Search for the cell housing the specified text and yield its (X, Y) center coordinate. 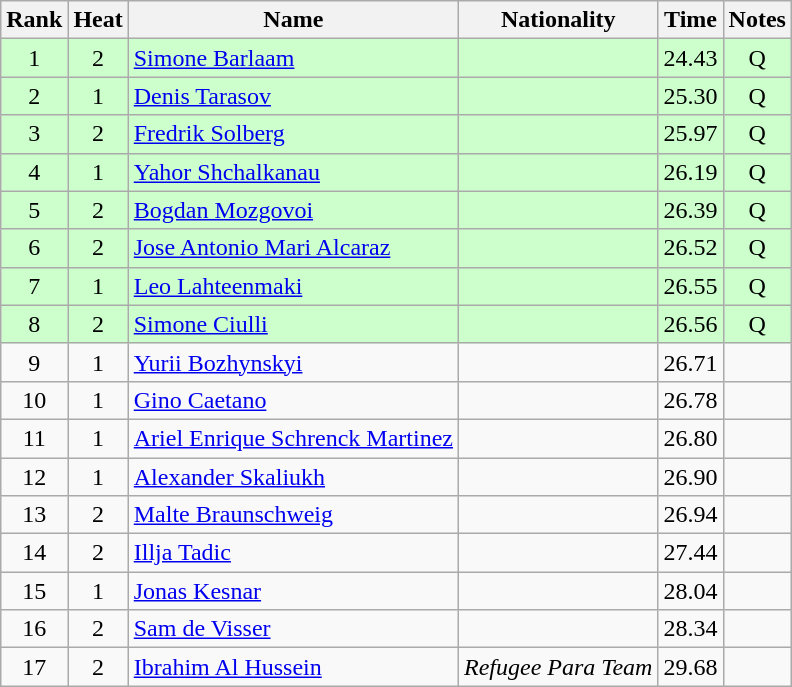
8 (34, 324)
Jonas Kesnar (293, 591)
Jose Antonio Mari Alcaraz (293, 248)
Heat (98, 20)
7 (34, 286)
Denis Tarasov (293, 96)
26.39 (690, 210)
26.94 (690, 515)
Time (690, 20)
27.44 (690, 553)
26.71 (690, 362)
26.55 (690, 286)
17 (34, 667)
5 (34, 210)
Ibrahim Al Hussein (293, 667)
Simone Ciulli (293, 324)
Gino Caetano (293, 400)
25.97 (690, 134)
15 (34, 591)
16 (34, 629)
4 (34, 172)
Alexander Skaliukh (293, 477)
26.52 (690, 248)
11 (34, 438)
6 (34, 248)
Leo Lahteenmaki (293, 286)
10 (34, 400)
Yahor Shchalkanau (293, 172)
26.19 (690, 172)
Rank (34, 20)
24.43 (690, 58)
Bogdan Mozgovoi (293, 210)
Nationality (558, 20)
Refugee Para Team (558, 667)
Simone Barlaam (293, 58)
Notes (757, 20)
28.04 (690, 591)
Name (293, 20)
12 (34, 477)
Yurii Bozhynskyi (293, 362)
Illja Tadic (293, 553)
25.30 (690, 96)
26.78 (690, 400)
26.90 (690, 477)
Malte Braunschweig (293, 515)
14 (34, 553)
3 (34, 134)
13 (34, 515)
Fredrik Solberg (293, 134)
Sam de Visser (293, 629)
Ariel Enrique Schrenck Martinez (293, 438)
9 (34, 362)
26.56 (690, 324)
28.34 (690, 629)
29.68 (690, 667)
26.80 (690, 438)
